Provide the [X, Y] coordinate of the cell's center where the given text is located.  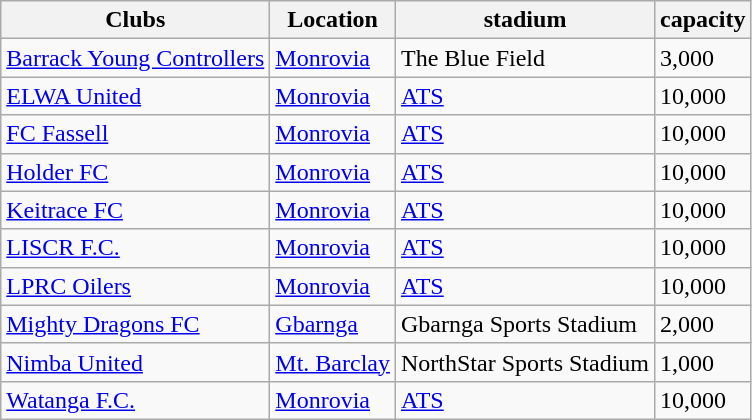
Barrack Young Controllers [136, 58]
Nimba United [136, 362]
1,000 [703, 362]
LPRC Oilers [136, 286]
Location [333, 20]
The Blue Field [524, 58]
stadium [524, 20]
NorthStar Sports Stadium [524, 362]
FC Fassell [136, 134]
Holder FC [136, 172]
ELWA United [136, 96]
Gbarnga [333, 324]
Keitrace FC [136, 210]
2,000 [703, 324]
3,000 [703, 58]
LISCR F.C. [136, 248]
capacity [703, 20]
Clubs [136, 20]
Mt. Barclay [333, 362]
Watanga F.C. [136, 400]
Gbarnga Sports Stadium [524, 324]
Mighty Dragons FC [136, 324]
